Scan for the cell matching the given text and deliver its (x, y) coordinate at center. 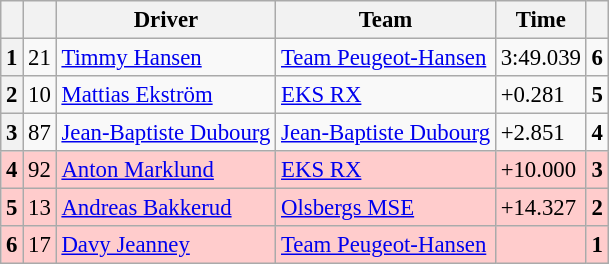
Mattias Ekström (166, 95)
13 (40, 208)
Time (540, 20)
3:49.039 (540, 58)
87 (40, 133)
Driver (166, 20)
Andreas Bakkerud (166, 208)
Timmy Hansen (166, 58)
Anton Marklund (166, 170)
Olsbergs MSE (386, 208)
Team (386, 20)
92 (40, 170)
21 (40, 58)
Davy Jeanney (166, 245)
+14.327 (540, 208)
+10.000 (540, 170)
10 (40, 95)
17 (40, 245)
+2.851 (540, 133)
+0.281 (540, 95)
